Return [X, Y] of the center of cell containing provided text 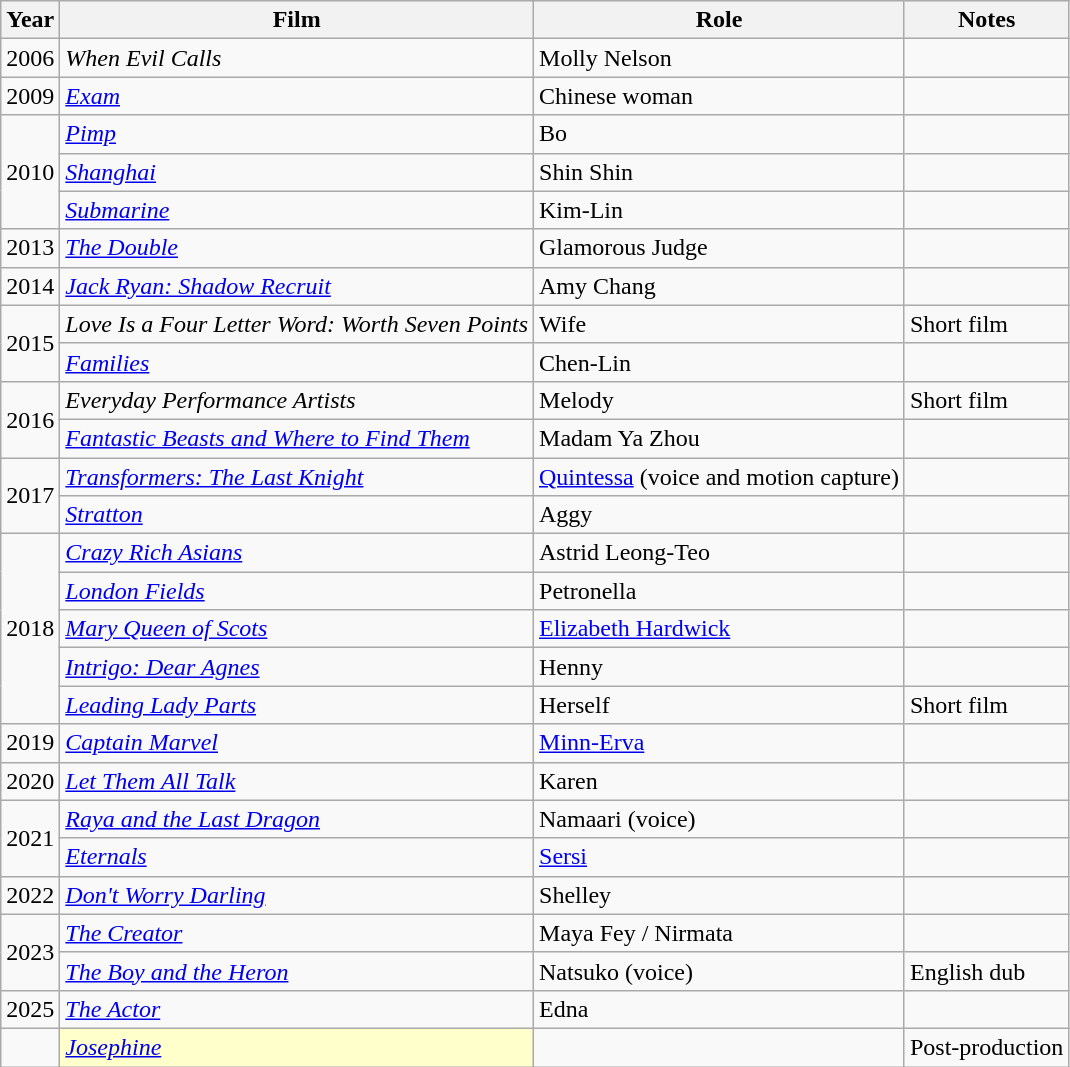
Post-production [986, 1047]
Herself [720, 705]
Intrigo: Dear Agnes [297, 667]
Transformers: The Last Knight [297, 477]
2015 [30, 343]
Karen [720, 781]
2016 [30, 419]
When Evil Calls [297, 58]
Melody [720, 400]
Eternals [297, 857]
Let Them All Talk [297, 781]
Pimp [297, 134]
Shin Shin [720, 172]
2022 [30, 895]
The Double [297, 248]
Chinese woman [720, 96]
Fantastic Beasts and Where to Find Them [297, 438]
Love Is a Four Letter Word: Worth Seven Points [297, 324]
Film [297, 20]
Crazy Rich Asians [297, 553]
Edna [720, 1009]
Petronella [720, 591]
2014 [30, 286]
2019 [30, 743]
2017 [30, 496]
Jack Ryan: Shadow Recruit [297, 286]
Shelley [720, 895]
Natsuko (voice) [720, 971]
Chen-Lin [720, 362]
Maya Fey / Nirmata [720, 933]
The Creator [297, 933]
Astrid Leong-Teo [720, 553]
Quintessa (voice and motion capture) [720, 477]
Notes [986, 20]
2023 [30, 952]
Role [720, 20]
English dub [986, 971]
The Boy and the Heron [297, 971]
Captain Marvel [297, 743]
Bo [720, 134]
Exam [297, 96]
Minn-Erva [720, 743]
Kim-Lin [720, 210]
Mary Queen of Scots [297, 629]
2013 [30, 248]
2009 [30, 96]
2006 [30, 58]
Raya and the Last Dragon [297, 819]
Don't Worry Darling [297, 895]
Stratton [297, 515]
Henny [720, 667]
Elizabeth Hardwick [720, 629]
2021 [30, 838]
Shanghai [297, 172]
Aggy [720, 515]
Josephine [297, 1047]
Wife [720, 324]
Sersi [720, 857]
2018 [30, 629]
Molly Nelson [720, 58]
Amy Chang [720, 286]
Submarine [297, 210]
2020 [30, 781]
Glamorous Judge [720, 248]
2010 [30, 172]
Madam Ya Zhou [720, 438]
The Actor [297, 1009]
Everyday Performance Artists [297, 400]
Leading Lady Parts [297, 705]
London Fields [297, 591]
Families [297, 362]
2025 [30, 1009]
Namaari (voice) [720, 819]
Year [30, 20]
